From the cell containing the given text, extract its center point as [x, y] coordinate. 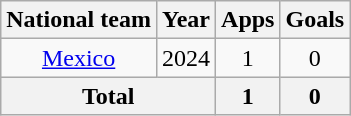
Mexico [79, 58]
National team [79, 20]
Total [108, 96]
Apps [248, 20]
Year [186, 20]
Goals [315, 20]
2024 [186, 58]
